Determine the [X, Y] coordinate at the center of the cell enclosing the given text.  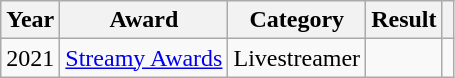
Category [297, 20]
Streamy Awards [144, 58]
2021 [30, 58]
Livestreamer [297, 58]
Award [144, 20]
Year [30, 20]
Result [404, 20]
